Determine the (X, Y) coordinate at the center of the cell enclosing the given text.  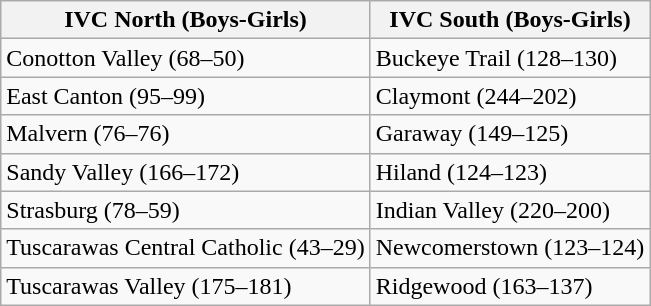
East Canton (95–99) (186, 96)
Newcomerstown (123–124) (510, 248)
Sandy Valley (166–172) (186, 172)
Conotton Valley (68–50) (186, 58)
Claymont (244–202) (510, 96)
Strasburg (78–59) (186, 210)
Tuscarawas Central Catholic (43–29) (186, 248)
Garaway (149–125) (510, 134)
Buckeye Trail (128–130) (510, 58)
Malvern (76–76) (186, 134)
Indian Valley (220–200) (510, 210)
Hiland (124–123) (510, 172)
Tuscarawas Valley (175–181) (186, 286)
IVC North (Boys-Girls) (186, 20)
IVC South (Boys-Girls) (510, 20)
Ridgewood (163–137) (510, 286)
